Locate the cell with the specified text and output its (x, y) center coordinate. 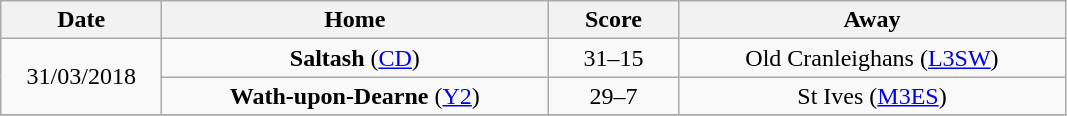
31/03/2018 (82, 77)
Score (614, 20)
St Ives (M3ES) (872, 96)
Saltash (CD) (355, 58)
Away (872, 20)
31–15 (614, 58)
Wath-upon-Dearne (Y2) (355, 96)
Old Cranleighans (L3SW) (872, 58)
Home (355, 20)
Date (82, 20)
29–7 (614, 96)
